Find where the given text appears and provide that cell's center as [x, y] coordinate. 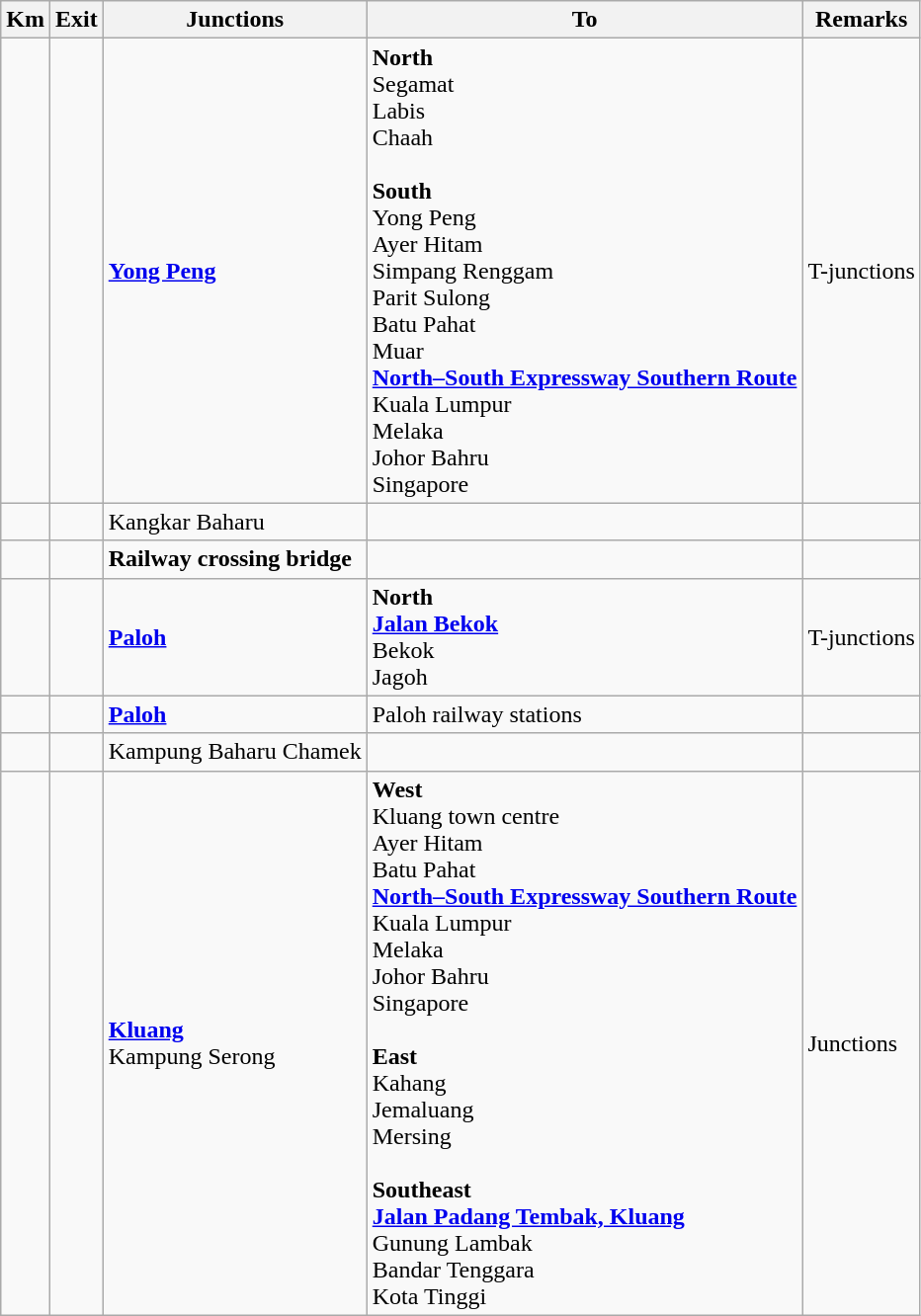
Railway crossing bridge [235, 559]
Kampung Baharu Chamek [235, 752]
Exit [76, 20]
Kangkar Baharu [235, 522]
Paloh railway stations [585, 714]
North Jalan BekokBekokJagoh [585, 636]
To [585, 20]
Remarks [862, 20]
KluangKampung Serong [235, 1043]
Yong Peng [235, 271]
Km [26, 20]
